Find where the given text appears and provide that cell's center as [x, y] coordinate. 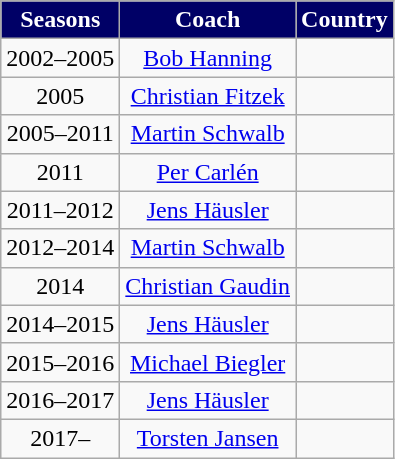
Christian Gaudin [208, 286]
2014 [60, 286]
Christian Fitzek [208, 96]
Per Carlén [208, 172]
Seasons [60, 20]
Coach [208, 20]
Torsten Jansen [208, 438]
2002–2005 [60, 58]
2011 [60, 172]
Country [345, 20]
2016–2017 [60, 400]
2017– [60, 438]
Bob Hanning [208, 58]
Michael Biegler [208, 362]
2014–2015 [60, 324]
2005 [60, 96]
2015–2016 [60, 362]
2012–2014 [60, 248]
2011–2012 [60, 210]
2005–2011 [60, 134]
